Identify which cell holds the provided text, then report its [x, y] central coordinate. 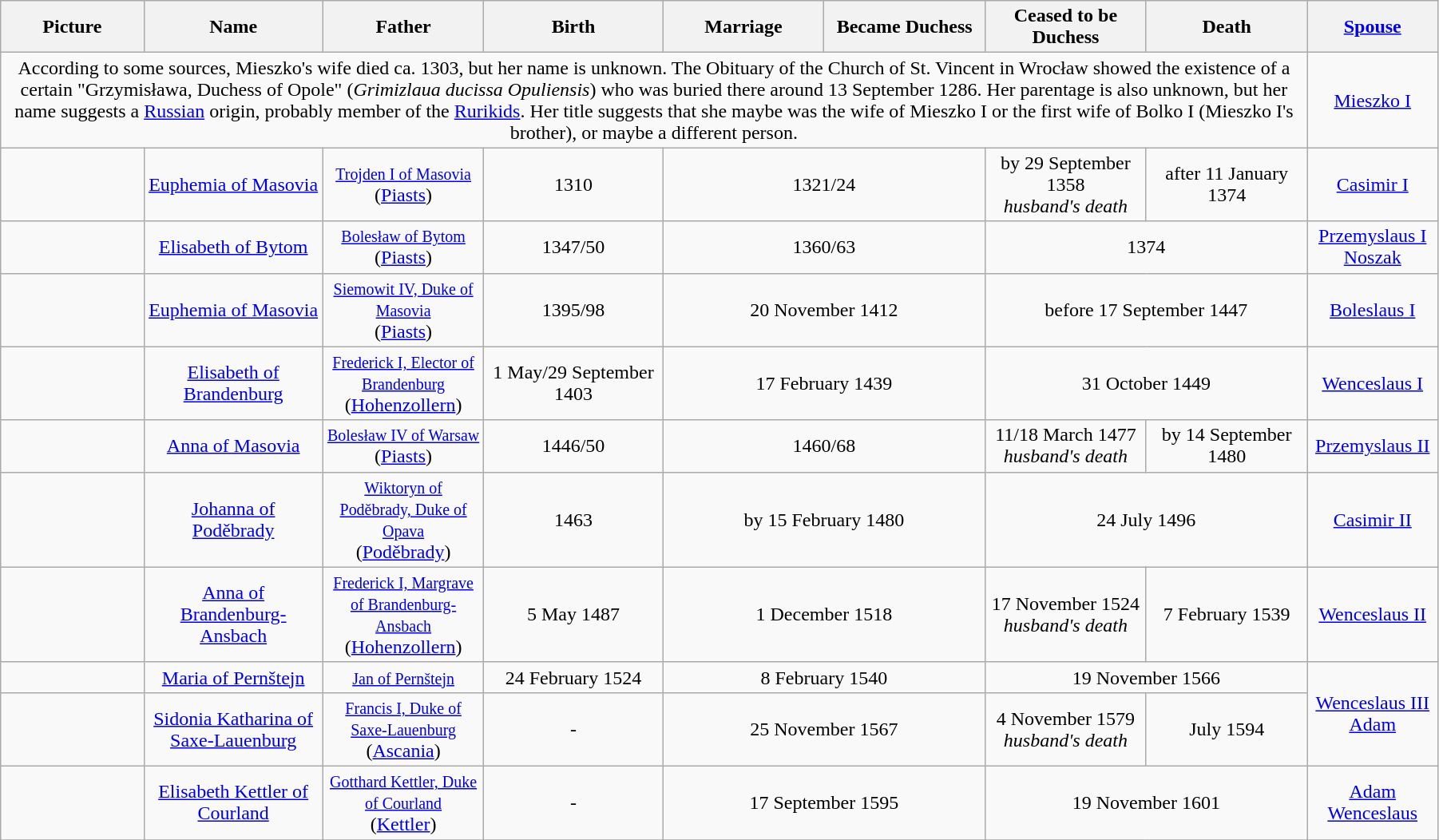
Sidonia Katharina of Saxe-Lauenburg [233, 729]
Boleslaus I [1372, 310]
Elisabeth Kettler of Courland [233, 802]
Frederick I, Elector of Brandenburg(Hohenzollern) [403, 383]
Przemyslaus I Noszak [1372, 248]
1 May/29 September 1403 [573, 383]
Wenceslaus III Adam [1372, 714]
1374 [1147, 248]
17 November 1524husband's death [1066, 615]
Casimir II [1372, 519]
Trojden I of Masovia (Piasts) [403, 184]
5 May 1487 [573, 615]
Przemyslaus II [1372, 446]
1 December 1518 [824, 615]
Anna of Masovia [233, 446]
Spouse [1372, 27]
Marriage [743, 27]
Casimir I [1372, 184]
4 November 1579husband's death [1066, 729]
by 14 September 1480 [1227, 446]
Siemowit IV, Duke of Masovia(Piasts) [403, 310]
1310 [573, 184]
Elisabeth of Brandenburg [233, 383]
Became Duchess [905, 27]
Name [233, 27]
Death [1227, 27]
Francis I, Duke of Saxe-Lauenburg(Ascania) [403, 729]
Mieszko I [1372, 101]
1395/98 [573, 310]
Maria of Pernštejn [233, 677]
Anna of Brandenburg-Ansbach [233, 615]
17 September 1595 [824, 802]
1360/63 [824, 248]
19 November 1601 [1147, 802]
1446/50 [573, 446]
1460/68 [824, 446]
Johanna of Poděbrady [233, 519]
Ceased to be Duchess [1066, 27]
11/18 March 1477husband's death [1066, 446]
by 29 September 1358husband's death [1066, 184]
1347/50 [573, 248]
Gotthard Kettler, Duke of Courland(Kettler) [403, 802]
Wenceslaus I [1372, 383]
31 October 1449 [1147, 383]
24 February 1524 [573, 677]
Wiktoryn of Poděbrady, Duke of Opava(Poděbrady) [403, 519]
8 February 1540 [824, 677]
Jan of Pernštejn [403, 677]
1321/24 [824, 184]
25 November 1567 [824, 729]
July 1594 [1227, 729]
before 17 September 1447 [1147, 310]
1463 [573, 519]
17 February 1439 [824, 383]
7 February 1539 [1227, 615]
Birth [573, 27]
by 15 February 1480 [824, 519]
Wenceslaus II [1372, 615]
19 November 1566 [1147, 677]
after 11 January 1374 [1227, 184]
Elisabeth of Bytom [233, 248]
Adam Wenceslaus [1372, 802]
20 November 1412 [824, 310]
Bolesław of Bytom(Piasts) [403, 248]
Father [403, 27]
Frederick I, Margrave of Brandenburg-Ansbach(Hohenzollern) [403, 615]
24 July 1496 [1147, 519]
Bolesław IV of Warsaw(Piasts) [403, 446]
Picture [72, 27]
